From the cell containing the given text, extract its center point as (x, y) coordinate. 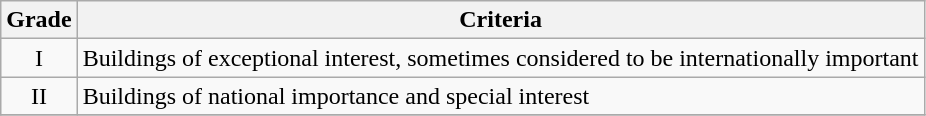
II (39, 96)
Buildings of national importance and special interest (500, 96)
Buildings of exceptional interest, sometimes considered to be internationally important (500, 58)
Grade (39, 20)
I (39, 58)
Criteria (500, 20)
